From the cell containing the given text, extract its center point as [x, y] coordinate. 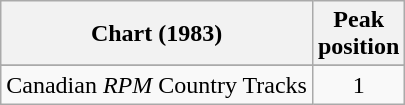
1 [358, 85]
Canadian RPM Country Tracks [157, 85]
Chart (1983) [157, 34]
Peakposition [358, 34]
